Provide the (x, y) coordinate of the cell's center where the given text is located.  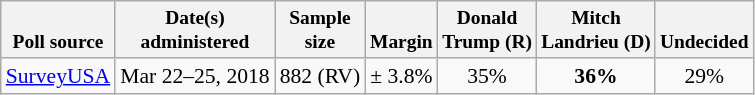
± 3.8% (401, 76)
35% (488, 76)
SurveyUSA (58, 76)
Undecided (704, 30)
Mar 22–25, 2018 (194, 76)
882 (RV) (320, 76)
29% (704, 76)
DonaldTrump (R) (488, 30)
Margin (401, 30)
Poll source (58, 30)
MitchLandrieu (D) (596, 30)
Date(s)administered (194, 30)
36% (596, 76)
Samplesize (320, 30)
